Output the (X, Y) coordinate of the center of the cell containing the given text.  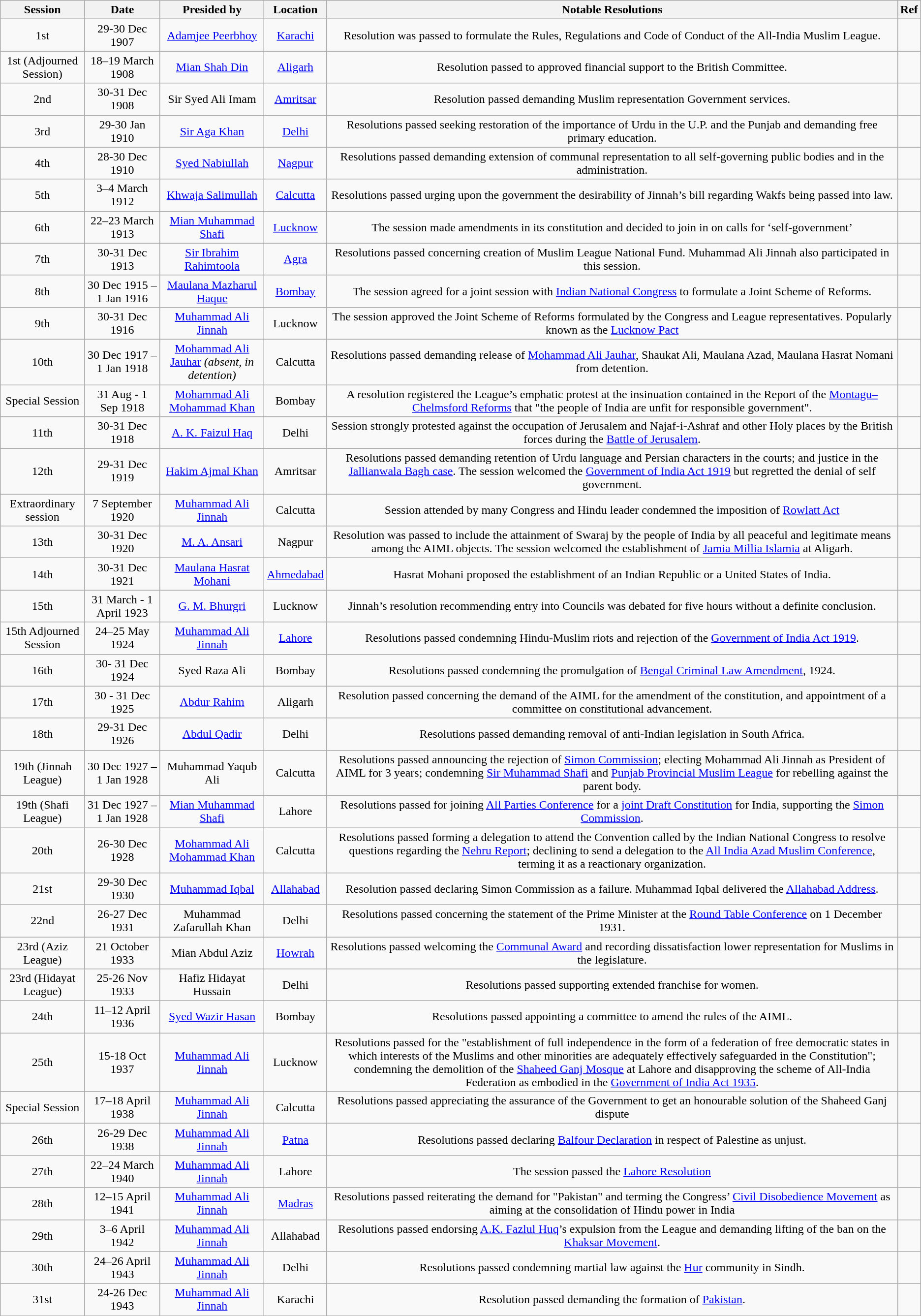
Resolutions passed concerning the statement of the Prime Minister at the Round Table Conference on 1 December 1931. (612, 920)
Hakim Ajmal Khan (212, 471)
Agra (295, 259)
Sir Syed Ali Imam (212, 99)
Muhammad Yaqub Ali (212, 773)
Presided by (212, 10)
Adamjee Peerbhoy (212, 35)
22–23 March 1913 (123, 227)
26-29 Dec 1938 (123, 1140)
Ahmedabad (295, 574)
23rd (Hidayat League) (42, 985)
25th (42, 1062)
12–15 April 1941 (123, 1204)
Resolutions passed supporting extended franchise for women. (612, 985)
Resolutions passed welcoming the Communal Award and recording dissatisfaction lower representation for Muslims in the legislature. (612, 953)
A. K. Faizul Haq (212, 433)
Abdur Rahim (212, 702)
Resolution was passed to formulate the Rules, Regulations and Code of Conduct of the All-India Muslim League. (612, 35)
Resolutions passed concerning creation of Muslim League National Fund. Muhammad Ali Jinnah also participated in this session. (612, 259)
Resolutions passed declaring Balfour Declaration in respect of Palestine as unjust. (612, 1140)
Madras (295, 1204)
19th (Jinnah League) (42, 773)
4th (42, 163)
20th (42, 850)
25-26 Nov 1933 (123, 985)
The session agreed for a joint session with Indian National Congress to formulate a Joint Scheme of Reforms. (612, 291)
18th (42, 734)
Mohammad Ali Jauhar (absent, in detention) (212, 362)
3–6 April 1942 (123, 1235)
Resolutions passed demanding removal of anti-Indian legislation in South Africa. (612, 734)
Notable Resolutions (612, 10)
26-27 Dec 1931 (123, 920)
11–12 April 1936 (123, 1017)
Syed Nabiullah (212, 163)
Date (123, 10)
11th (42, 433)
22nd (42, 920)
Session attended by many Congress and Hindu leader condemned the imposition of Rowlatt Act (612, 510)
30-31 Dec 1921 (123, 574)
Patna (295, 1140)
26-30 Dec 1928 (123, 850)
19th (Shafi League) (42, 811)
2nd (42, 99)
9th (42, 323)
Sir Ibrahim Rahimtoola (212, 259)
Resolutions passed urging upon the government the desirability of Jinnah’s bill regarding Wakfs being passed into law. (612, 195)
30-31 Dec 1908 (123, 99)
30-31 Dec 1916 (123, 323)
30-31 Dec 1913 (123, 259)
28-30 Dec 1910 (123, 163)
30th (42, 1268)
Maulana Mazharul Haque (212, 291)
Resolutions passed endorsing A.K. Fazlul Huq’s expulsion from the League and demanding lifting of the ban on the Khaksar Movement. (612, 1235)
Mian Shah Din (212, 67)
Resolutions passed seeking restoration of the importance of Urdu in the U.P. and the Punjab and demanding free primary education. (612, 131)
13th (42, 542)
1st (42, 35)
Resolution passed declaring Simon Commission as a failure. Muhammad Iqbal delivered the Allahabad Address. (612, 889)
8th (42, 291)
Resolutions passed appreciating the assurance of the Government to get an honourable solution of the Shaheed Ganj dispute (612, 1107)
21st (42, 889)
21 October 1933 (123, 953)
7th (42, 259)
Syed Wazir Hasan (212, 1017)
Howrah (295, 953)
The session passed the Lahore Resolution (612, 1171)
Resolutions passed condemning the promulgation of Bengal Criminal Law Amendment, 1924. (612, 670)
10th (42, 362)
Abdul Qadir (212, 734)
Khwaja Salimullah (212, 195)
Muhammad Zafarullah Khan (212, 920)
17th (42, 702)
Syed Raza Ali (212, 670)
M. A. Ansari (212, 542)
24th (42, 1017)
Resolutions passed for joining All Parties Conference for a joint Draft Constitution for India, supporting the Simon Commission. (612, 811)
7 September 1920 (123, 510)
Session (42, 10)
30 Dec 1915 – 1 Jan 1916 (123, 291)
16th (42, 670)
15th (42, 606)
1st (Adjourned Session) (42, 67)
17–18 April 1938 (123, 1107)
Resolutions passed demanding release of Mohammad Ali Jauhar, Shaukat Ali, Maulana Azad, Maulana Hasrat Nomani from detention. (612, 362)
14th (42, 574)
3rd (42, 131)
29-31 Dec 1926 (123, 734)
26th (42, 1140)
23rd (Aziz League) (42, 953)
15th Adjourned Session (42, 638)
30-31 Dec 1920 (123, 542)
Ref (909, 10)
G. M. Bhurgri (212, 606)
31 Dec 1927 – 1 Jan 1928 (123, 811)
Resolution passed demanding Muslim representation Government services. (612, 99)
24–26 April 1943 (123, 1268)
Resolutions passed condemning Hindu-Muslim riots and rejection of the Government of India Act 1919. (612, 638)
31st (42, 1299)
30-31 Dec 1918 (123, 433)
29-30 Jan 1910 (123, 131)
Hafiz Hidayat Hussain (212, 985)
Resolutions passed appointing a committee to amend the rules of the AIML. (612, 1017)
29th (42, 1235)
31 March - 1 April 1923 (123, 606)
6th (42, 227)
Resolutions passed condemning martial law against the Hur community in Sindh. (612, 1268)
12th (42, 471)
29-31 Dec 1919 (123, 471)
Resolutions passed demanding extension of communal representation to all self-governing public bodies and in the administration. (612, 163)
29-30 Dec 1907 (123, 35)
18–19 March 1908 (123, 67)
27th (42, 1171)
29-30 Dec 1930 (123, 889)
Resolution passed to approved financial support to the British Committee. (612, 67)
Maulana Hasrat Mohani (212, 574)
The session approved the Joint Scheme of Reforms formulated by the Congress and League representatives. Popularly known as the Lucknow Pact (612, 323)
Location (295, 10)
Sir Aga Khan (212, 131)
30- 31 Dec 1924 (123, 670)
3–4 March 1912 (123, 195)
The session made amendments in its constitution and decided to join in on calls for ‘self-government’ (612, 227)
28th (42, 1204)
Resolution passed demanding the formation of Pakistan. (612, 1299)
15-18 Oct 1937 (123, 1062)
22–24 March 1940 (123, 1171)
30 Dec 1927 – 1 Jan 1928 (123, 773)
Extraordinary session (42, 510)
30 Dec 1917 – 1 Jan 1918 (123, 362)
24–25 May 1924 (123, 638)
Jinnah’s resolution recommending entry into Councils was debated for five hours without a definite conclusion. (612, 606)
Muhammad Iqbal (212, 889)
30 - 31 Dec 1925 (123, 702)
Hasrat Mohani proposed the establishment of an Indian Republic or a United States of India. (612, 574)
5th (42, 195)
Mian Abdul Aziz (212, 953)
31 Aug - 1 Sep 1918 (123, 401)
24-26 Dec 1943 (123, 1299)
